Detect which cell encompasses the target text, then output its (x, y) center coordinate. 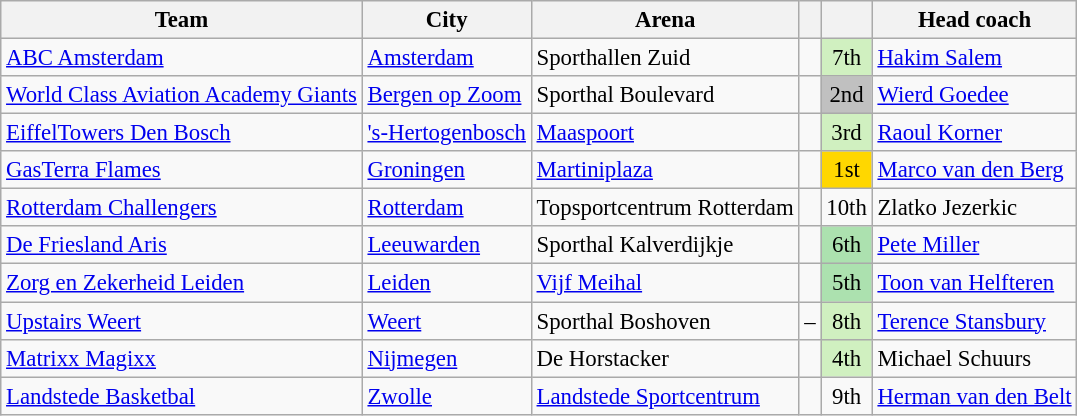
Raoul Korner (974, 133)
Weert (446, 321)
Nijmegen (446, 358)
Team (182, 20)
Zlatko Jezerkic (974, 208)
Topsportcentrum Rotterdam (665, 208)
Toon van Helfteren (974, 283)
City (446, 20)
Sporthal Boshoven (665, 321)
8th (846, 321)
5th (846, 283)
ABC Amsterdam (182, 58)
Maaspoort (665, 133)
Wierd Goedee (974, 95)
Sporthal Boulevard (665, 95)
Bergen op Zoom (446, 95)
Landstede Sportcentrum (665, 396)
Pete Miller (974, 245)
Upstairs Weert (182, 321)
Amsterdam (446, 58)
10th (846, 208)
Head coach (974, 20)
Michael Schuurs (974, 358)
Zorg en Zekerheid Leiden (182, 283)
Arena (665, 20)
– (810, 321)
Sporthal Kalverdijkje (665, 245)
Landstede Basketbal (182, 396)
GasTerra Flames (182, 170)
Rotterdam Challengers (182, 208)
Hakim Salem (974, 58)
Martiniplaza (665, 170)
Marco van den Berg (974, 170)
1st (846, 170)
Matrixx Magixx (182, 358)
7th (846, 58)
6th (846, 245)
Terence Stansbury (974, 321)
World Class Aviation Academy Giants (182, 95)
Sporthallen Zuid (665, 58)
9th (846, 396)
De Friesland Aris (182, 245)
's-Hertogenbosch (446, 133)
Zwolle (446, 396)
Rotterdam (446, 208)
Groningen (446, 170)
Vijf Meihal (665, 283)
4th (846, 358)
Leiden (446, 283)
Leeuwarden (446, 245)
2nd (846, 95)
EiffelTowers Den Bosch (182, 133)
Herman van den Belt (974, 396)
3rd (846, 133)
De Horstacker (665, 358)
